Detect which cell encompasses the target text, then output its [X, Y] center coordinate. 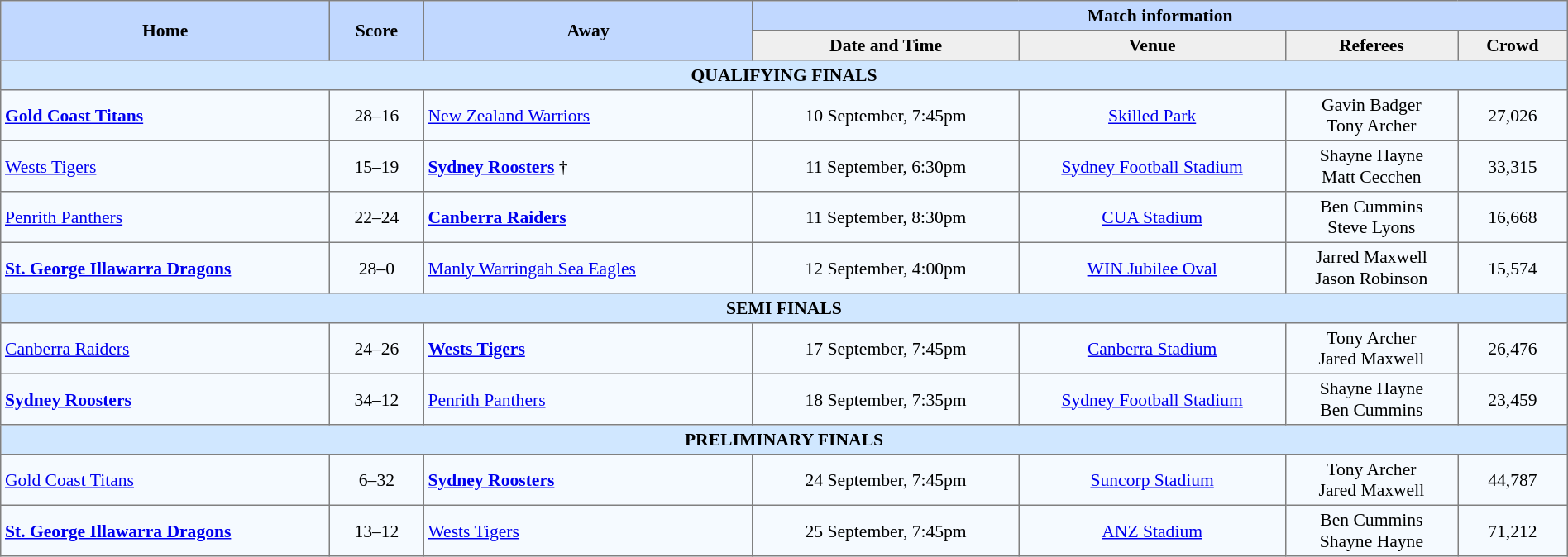
Ben Cummins Steve Lyons [1371, 217]
Shayne Hayne Matt Cecchen [1371, 166]
15,574 [1513, 268]
44,787 [1513, 480]
Sydney Roosters † [588, 166]
WIN Jubilee Oval [1152, 268]
28–16 [377, 116]
ANZ Stadium [1152, 531]
16,668 [1513, 217]
24–26 [377, 349]
11 September, 8:30pm [886, 217]
13–12 [377, 531]
27,026 [1513, 116]
SEMI FINALS [784, 308]
Gavin Badger Tony Archer [1371, 116]
Referees [1371, 45]
15–19 [377, 166]
33,315 [1513, 166]
26,476 [1513, 349]
New Zealand Warriors [588, 116]
12 September, 4:00pm [886, 268]
Away [588, 31]
23,459 [1513, 399]
Shayne HayneBen Cummins [1371, 399]
10 September, 7:45pm [886, 116]
17 September, 7:45pm [886, 349]
34–12 [377, 399]
25 September, 7:45pm [886, 531]
Jarred Maxwell Jason Robinson [1371, 268]
28–0 [377, 268]
Crowd [1513, 45]
Match information [1159, 16]
Canberra Stadium [1152, 349]
Date and Time [886, 45]
71,212 [1513, 531]
Home [165, 31]
CUA Stadium [1152, 217]
11 September, 6:30pm [886, 166]
QUALIFYING FINALS [784, 75]
Score [377, 31]
Venue [1152, 45]
6–32 [377, 480]
22–24 [377, 217]
Ben CumminsShayne Hayne [1371, 531]
PRELIMINARY FINALS [784, 440]
Skilled Park [1152, 116]
18 September, 7:35pm [886, 399]
Suncorp Stadium [1152, 480]
Manly Warringah Sea Eagles [588, 268]
24 September, 7:45pm [886, 480]
